Detect which cell encompasses the target text, then output its (X, Y) center coordinate. 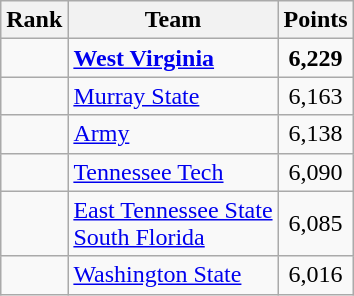
6,229 (316, 58)
Tennessee Tech (173, 172)
6,138 (316, 134)
6,163 (316, 96)
Washington State (173, 275)
Points (316, 20)
Murray State (173, 96)
West Virginia (173, 58)
6,085 (316, 224)
East Tennessee StateSouth Florida (173, 224)
Army (173, 134)
6,016 (316, 275)
6,090 (316, 172)
Rank (34, 20)
Team (173, 20)
